For the text-containing cell, return its midpoint in (X, Y) coordinate format. 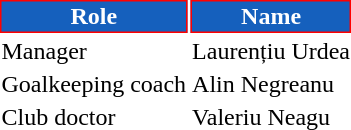
Goalkeeping coach (94, 84)
Manager (94, 51)
Role (94, 16)
